Locate the cell with the specified text and output its (x, y) center coordinate. 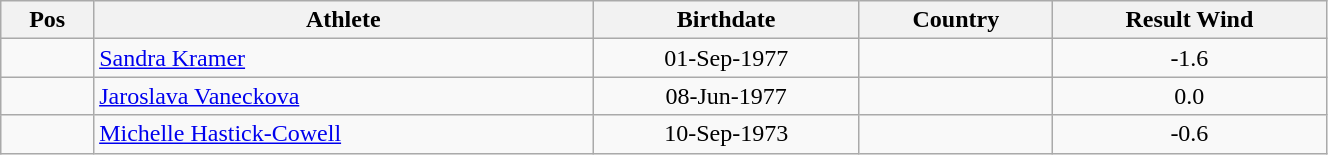
08-Jun-1977 (726, 96)
Result Wind (1189, 20)
-0.6 (1189, 134)
Sandra Kramer (344, 58)
Birthdate (726, 20)
0.0 (1189, 96)
01-Sep-1977 (726, 58)
Jaroslava Vaneckova (344, 96)
Country (956, 20)
Athlete (344, 20)
Pos (48, 20)
-1.6 (1189, 58)
Michelle Hastick-Cowell (344, 134)
10-Sep-1973 (726, 134)
